Detect which cell encompasses the target text, then output its (X, Y) center coordinate. 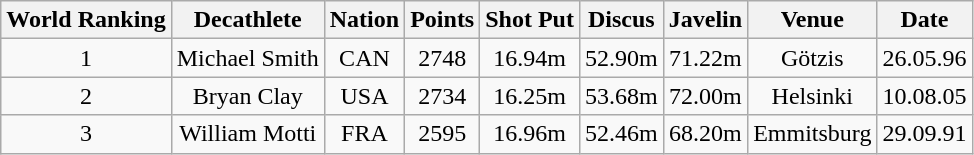
World Ranking (86, 20)
Discus (621, 20)
Bryan Clay (248, 96)
Nation (364, 20)
53.68m (621, 96)
CAN (364, 58)
William Motti (248, 134)
72.00m (705, 96)
Points (442, 20)
Date (924, 20)
16.96m (530, 134)
29.09.91 (924, 134)
Michael Smith (248, 58)
Venue (812, 20)
3 (86, 134)
2595 (442, 134)
2 (86, 96)
Helsinki (812, 96)
26.05.96 (924, 58)
10.08.05 (924, 96)
USA (364, 96)
Javelin (705, 20)
1 (86, 58)
FRA (364, 134)
Götzis (812, 58)
Decathlete (248, 20)
52.46m (621, 134)
16.94m (530, 58)
Shot Put (530, 20)
Emmitsburg (812, 134)
2734 (442, 96)
68.20m (705, 134)
16.25m (530, 96)
2748 (442, 58)
71.22m (705, 58)
52.90m (621, 58)
